Pinpoint the cell where the given text exists, returning its [x, y] midpoint coordinate. 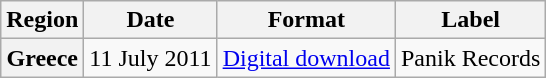
Greece [42, 58]
Label [470, 20]
Region [42, 20]
Digital download [306, 58]
11 July 2011 [150, 58]
Date [150, 20]
Panik Records [470, 58]
Format [306, 20]
